Pinpoint the cell where the given text exists, returning its (x, y) midpoint coordinate. 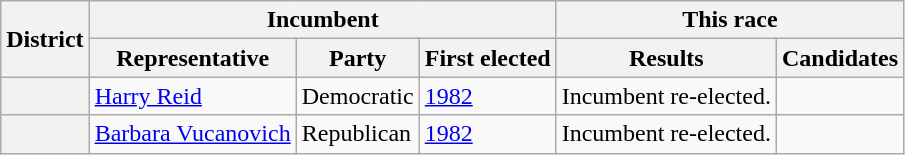
Representative (192, 58)
This race (730, 20)
Barbara Vucanovich (192, 134)
Democratic (358, 96)
Harry Reid (192, 96)
Results (666, 58)
Party (358, 58)
Candidates (840, 58)
First elected (488, 58)
Republican (358, 134)
Incumbent (322, 20)
District (45, 39)
